Return the [X, Y] coordinate for the center point of the cell that contains the specified text.  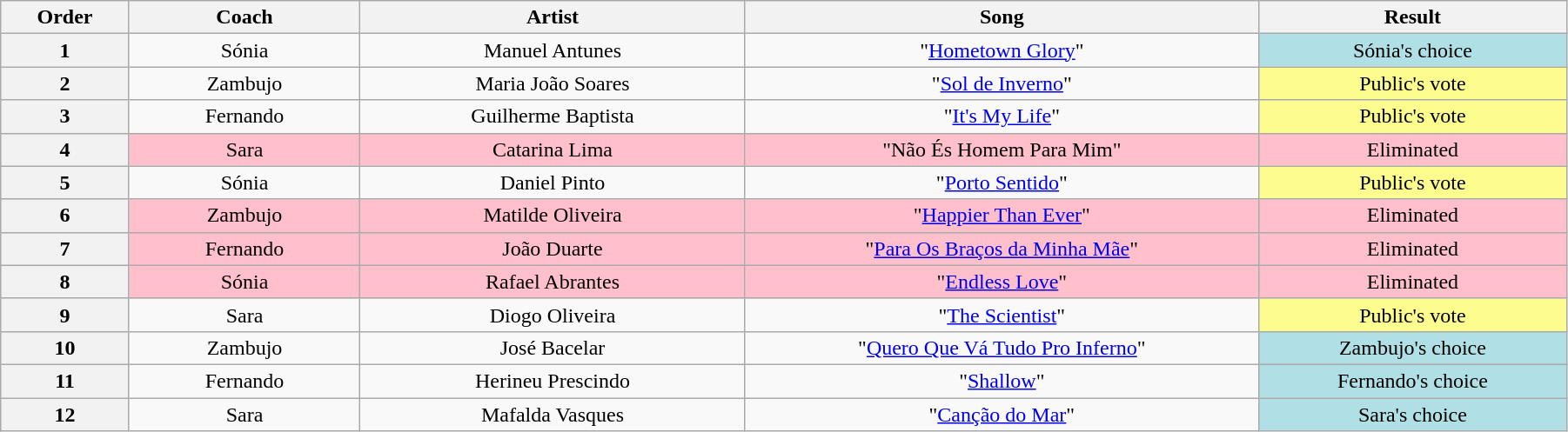
10 [64, 348]
Fernando's choice [1412, 381]
Song [1002, 17]
Sara's choice [1412, 415]
Artist [553, 17]
Guilherme Baptista [553, 116]
Manuel Antunes [553, 50]
"Hometown Glory" [1002, 50]
"Para Os Braços da Minha Mãe" [1002, 249]
4 [64, 150]
2 [64, 83]
6 [64, 216]
"Canção do Mar" [1002, 415]
Mafalda Vasques [553, 415]
11 [64, 381]
"Sol de Inverno" [1002, 83]
Herineu Prescindo [553, 381]
"Porto Sentido" [1002, 183]
"The Scientist" [1002, 315]
8 [64, 282]
"It's My Life" [1002, 116]
João Duarte [553, 249]
Matilde Oliveira [553, 216]
9 [64, 315]
"Endless Love" [1002, 282]
1 [64, 50]
12 [64, 415]
Coach [245, 17]
7 [64, 249]
"Quero Que Vá Tudo Pro Inferno" [1002, 348]
Sónia's choice [1412, 50]
"Shallow" [1002, 381]
"Não És Homem Para Mim" [1002, 150]
"Happier Than Ever" [1002, 216]
Result [1412, 17]
José Bacelar [553, 348]
Order [64, 17]
Daniel Pinto [553, 183]
Maria João Soares [553, 83]
5 [64, 183]
Rafael Abrantes [553, 282]
3 [64, 116]
Catarina Lima [553, 150]
Diogo Oliveira [553, 315]
Zambujo's choice [1412, 348]
